Provide the [x, y] coordinate of the cell's center where the given text is located.  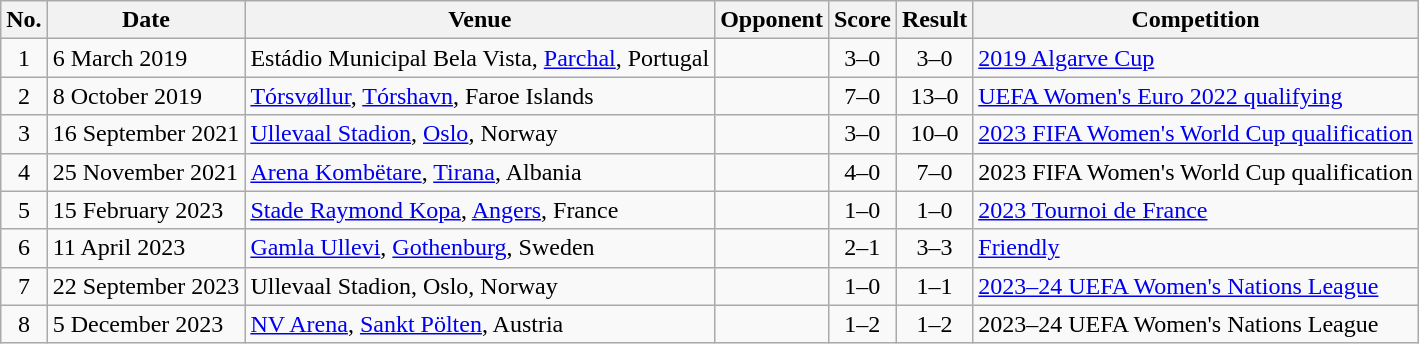
2019 Algarve Cup [1196, 58]
2–1 [862, 248]
2 [24, 96]
Opponent [772, 20]
2023 Tournoi de France [1196, 210]
No. [24, 20]
4 [24, 172]
6 [24, 248]
Date [146, 20]
Arena Kombëtare, Tirana, Albania [480, 172]
Score [862, 20]
Competition [1196, 20]
13–0 [934, 96]
8 October 2019 [146, 96]
16 September 2021 [146, 134]
Tórsvøllur, Tórshavn, Faroe Islands [480, 96]
11 April 2023 [146, 248]
Estádio Municipal Bela Vista, Parchal, Portugal [480, 58]
Stade Raymond Kopa, Angers, France [480, 210]
Venue [480, 20]
3–3 [934, 248]
6 March 2019 [146, 58]
3 [24, 134]
4–0 [862, 172]
UEFA Women's Euro 2022 qualifying [1196, 96]
Friendly [1196, 248]
Result [934, 20]
1–1 [934, 286]
15 February 2023 [146, 210]
10–0 [934, 134]
25 November 2021 [146, 172]
1 [24, 58]
Gamla Ullevi, Gothenburg, Sweden [480, 248]
NV Arena, Sankt Pölten, Austria [480, 324]
22 September 2023 [146, 286]
5 [24, 210]
7 [24, 286]
5 December 2023 [146, 324]
8 [24, 324]
